Identify which cell holds the provided text, then report its (X, Y) central coordinate. 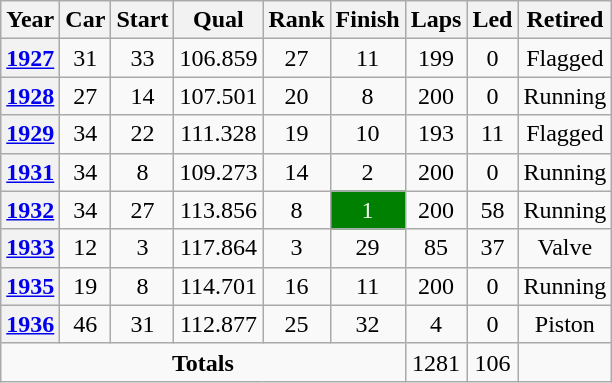
Led (492, 20)
2 (368, 172)
37 (492, 248)
32 (368, 324)
199 (436, 58)
106 (492, 362)
1935 (30, 286)
85 (436, 248)
1281 (436, 362)
58 (492, 210)
Rank (296, 20)
193 (436, 134)
107.501 (218, 96)
1931 (30, 172)
Totals (203, 362)
Retired (565, 20)
20 (296, 96)
12 (86, 248)
1933 (30, 248)
1927 (30, 58)
Laps (436, 20)
1932 (30, 210)
Qual (218, 20)
Car (86, 20)
106.859 (218, 58)
112.877 (218, 324)
10 (368, 134)
Start (142, 20)
25 (296, 324)
Finish (368, 20)
Piston (565, 324)
109.273 (218, 172)
29 (368, 248)
16 (296, 286)
1928 (30, 96)
1936 (30, 324)
117.864 (218, 248)
1 (368, 210)
33 (142, 58)
1929 (30, 134)
22 (142, 134)
114.701 (218, 286)
Year (30, 20)
4 (436, 324)
113.856 (218, 210)
46 (86, 324)
111.328 (218, 134)
Valve (565, 248)
